Capture the cell that displays the provided text and extract its [x, y] central coordinate. 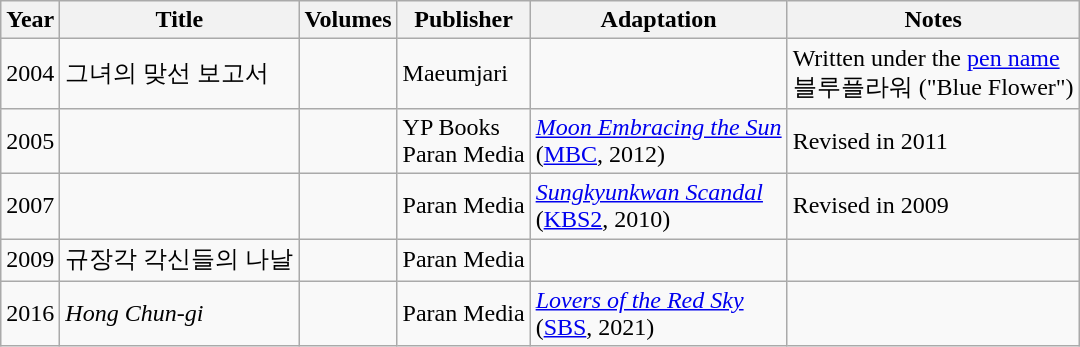
Moon Embracing the Sun (MBC, 2012) [658, 140]
Revised in 2011 [933, 140]
Maeumjari [464, 74]
Written under the pen name 블루플라워 ("Blue Flower") [933, 74]
2005 [30, 140]
Lovers of the Red Sky (SBS, 2021) [658, 314]
2004 [30, 74]
2016 [30, 314]
규장각 각신들의 나날 [180, 260]
YP BooksParan Media [464, 140]
Revised in 2009 [933, 206]
Adaptation [658, 20]
2009 [30, 260]
Title [180, 20]
Hong Chun-gi [180, 314]
Year [30, 20]
그녀의 맞선 보고서 [180, 74]
Sungkyunkwan Scandal (KBS2, 2010) [658, 206]
Notes [933, 20]
2007 [30, 206]
Volumes [348, 20]
Publisher [464, 20]
